Detect which cell encompasses the target text, then output its [X, Y] center coordinate. 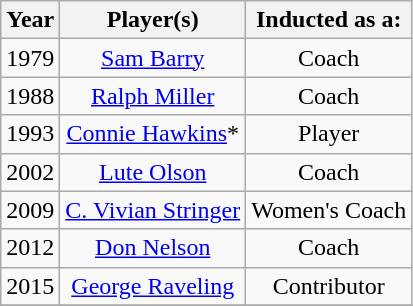
2012 [30, 248]
Women's Coach [329, 210]
1988 [30, 96]
2015 [30, 286]
1979 [30, 58]
George Raveling [153, 286]
Lute Olson [153, 172]
Connie Hawkins* [153, 134]
Year [30, 20]
Don Nelson [153, 248]
Contributor [329, 286]
Inducted as a: [329, 20]
Player [329, 134]
1993 [30, 134]
Sam Barry [153, 58]
Player(s) [153, 20]
Ralph Miller [153, 96]
C. Vivian Stringer [153, 210]
2002 [30, 172]
2009 [30, 210]
